Output the [X, Y] coordinate of the center of the cell containing the given text.  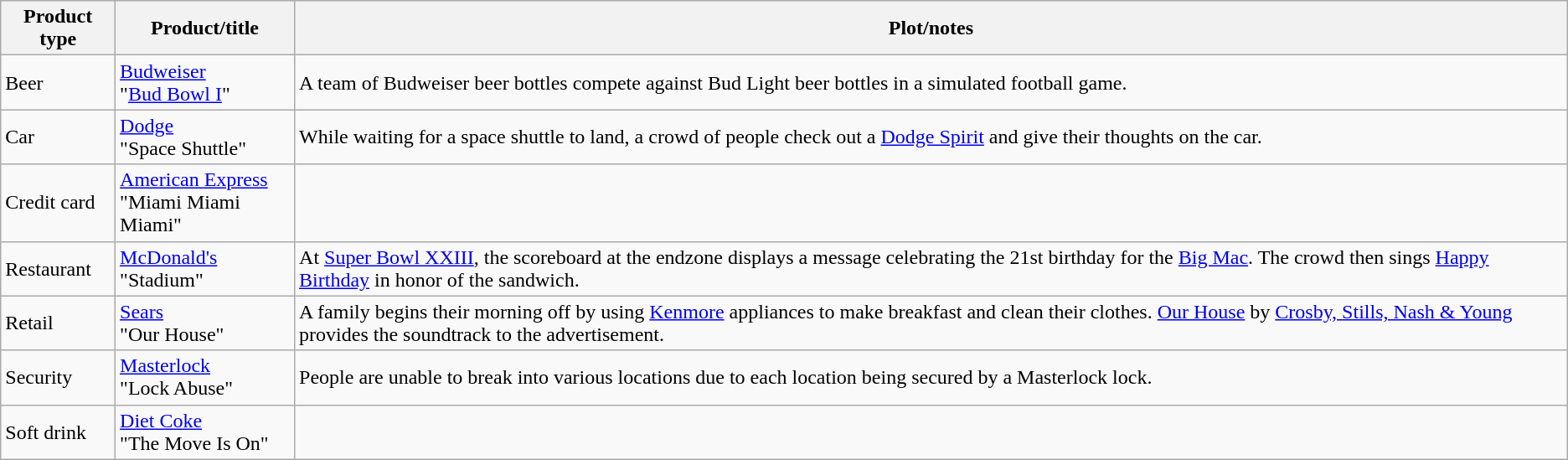
Budweiser"Bud Bowl I" [205, 82]
American Express"Miami Miami Miami" [205, 203]
Plot/notes [931, 28]
Security [59, 377]
Credit card [59, 203]
While waiting for a space shuttle to land, a crowd of people check out a Dodge Spirit and give their thoughts on the car. [931, 137]
Car [59, 137]
Diet Coke"The Move Is On" [205, 432]
Restaurant [59, 268]
People are unable to break into various locations due to each location being secured by a Masterlock lock. [931, 377]
McDonald's"Stadium" [205, 268]
Dodge"Space Shuttle" [205, 137]
Product type [59, 28]
Sears"Our House" [205, 323]
Retail [59, 323]
Masterlock"Lock Abuse" [205, 377]
Soft drink [59, 432]
Beer [59, 82]
Product/title [205, 28]
A team of Budweiser beer bottles compete against Bud Light beer bottles in a simulated football game. [931, 82]
